Determine the [X, Y] coordinate at the center of the cell enclosing the given text.  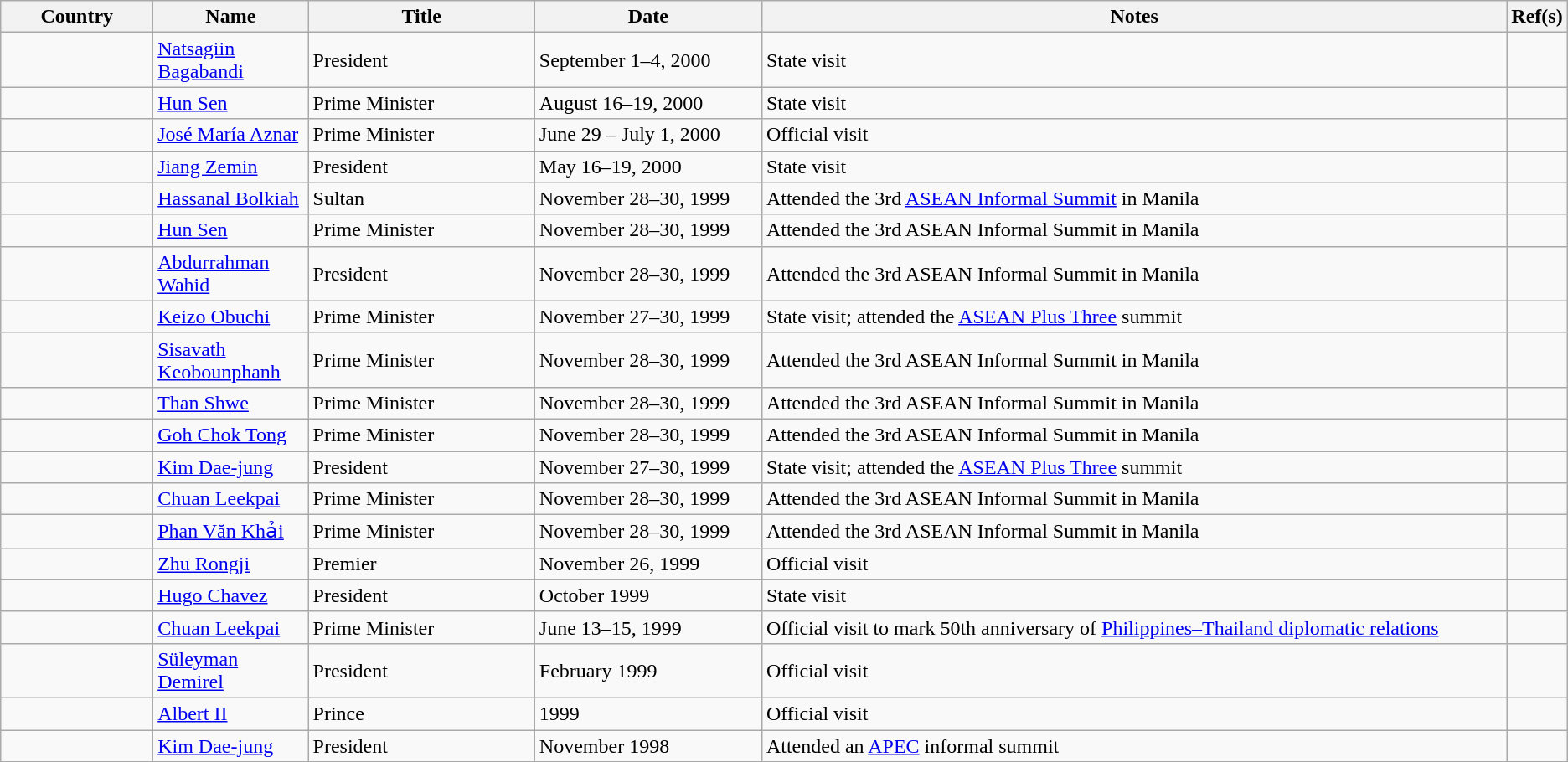
Sultan [421, 198]
Abdurrahman Wahid [231, 273]
Sisavath Keobounphanh [231, 360]
October 1999 [648, 595]
Jiang Zemin [231, 167]
Zhu Rongji [231, 564]
Notes [1134, 17]
August 16–19, 2000 [648, 103]
Name [231, 17]
Premier [421, 564]
1999 [648, 713]
Phan Văn Khải [231, 532]
Prince [421, 713]
Goh Chok Tong [231, 435]
Than Shwe [231, 403]
Albert II [231, 713]
Hugo Chavez [231, 595]
Ref(s) [1537, 17]
Süleyman Demirel [231, 670]
Official visit to mark 50th anniversary of Philippines–Thailand diplomatic relations [1134, 627]
June 13–15, 1999 [648, 627]
Country [77, 17]
February 1999 [648, 670]
Attended an APEC informal summit [1134, 746]
November 1998 [648, 746]
September 1–4, 2000 [648, 60]
Keizo Obuchi [231, 317]
Hassanal Bolkiah [231, 198]
Natsagiin Bagabandi [231, 60]
November 26, 1999 [648, 564]
Date [648, 17]
Title [421, 17]
José María Aznar [231, 135]
May 16–19, 2000 [648, 167]
June 29 – July 1, 2000 [648, 135]
